Identify which cell holds the provided text, then report its [x, y] central coordinate. 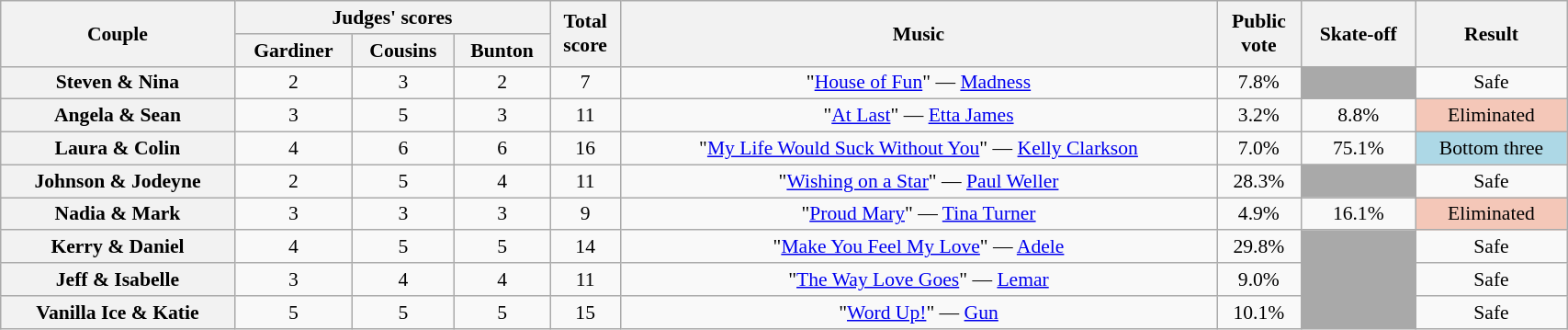
10.1% [1259, 313]
Result [1491, 33]
Jeff & Isabelle [118, 279]
9.0% [1259, 279]
Publicvote [1259, 33]
"House of Fun" — Madness [919, 83]
16 [586, 149]
"At Last" — Etta James [919, 116]
Judges' scores [392, 17]
3.2% [1259, 116]
"Proud Mary" — Tina Turner [919, 214]
75.1% [1358, 149]
Bottom three [1491, 149]
Nadia & Mark [118, 214]
9 [586, 214]
Cousins [402, 51]
"My Life Would Suck Without You" — Kelly Clarkson [919, 149]
"Wishing on a Star" — Paul Weller [919, 181]
7.0% [1259, 149]
Music [919, 33]
Angela & Sean [118, 116]
7 [586, 83]
8.8% [1358, 116]
16.1% [1358, 214]
29.8% [1259, 247]
Skate-off [1358, 33]
28.3% [1259, 181]
Vanilla Ice & Katie [118, 313]
Gardiner [293, 51]
Johnson & Jodeyne [118, 181]
Bunton [502, 51]
4.9% [1259, 214]
14 [586, 247]
15 [586, 313]
"Make You Feel My Love" — Adele [919, 247]
"Word Up!" — Gun [919, 313]
Laura & Colin [118, 149]
"The Way Love Goes" — Lemar [919, 279]
Totalscore [586, 33]
Steven & Nina [118, 83]
Couple [118, 33]
7.8% [1259, 83]
Kerry & Daniel [118, 247]
